Locate the cell with the specified text and output its (x, y) center coordinate. 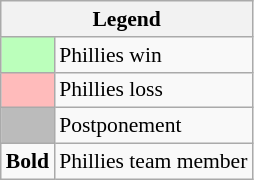
Phillies win (153, 55)
Bold (28, 162)
Phillies loss (153, 90)
Postponement (153, 126)
Legend (127, 19)
Phillies team member (153, 162)
